Search for the cell housing the specified text and yield its (x, y) center coordinate. 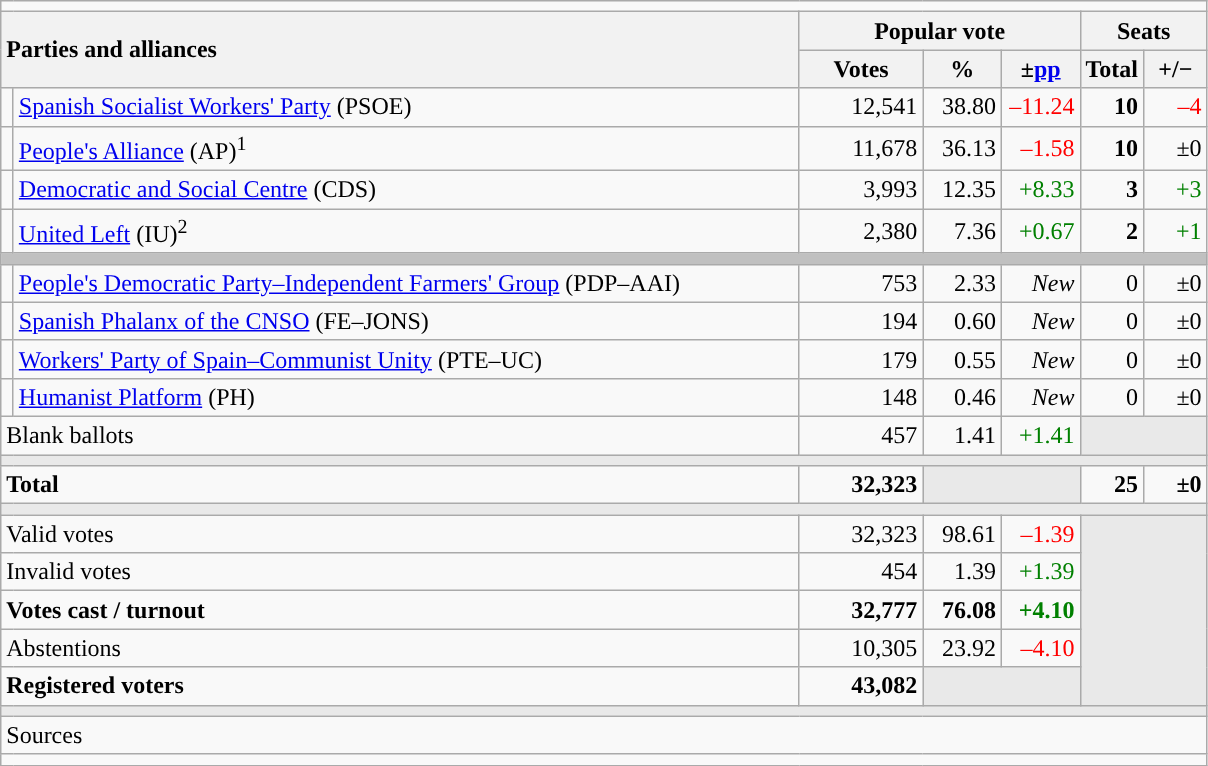
–1.39 (1040, 534)
11,678 (861, 148)
3 (1112, 190)
United Left (IU)2 (406, 232)
People's Alliance (AP)1 (406, 148)
Sources (604, 735)
Spanish Phalanx of the CNSO (FE–JONS) (406, 321)
+1 (1176, 232)
0.46 (962, 397)
+/− (1176, 69)
Spanish Socialist Workers' Party (PSOE) (406, 107)
7.36 (962, 232)
194 (861, 321)
43,082 (861, 686)
457 (861, 435)
+1.41 (1040, 435)
0.55 (962, 359)
Abstentions (400, 648)
% (962, 69)
1.41 (962, 435)
Valid votes (400, 534)
148 (861, 397)
Democratic and Social Centre (CDS) (406, 190)
Popular vote (940, 31)
76.08 (962, 610)
753 (861, 283)
179 (861, 359)
Humanist Platform (PH) (406, 397)
Parties and alliances (400, 50)
Invalid votes (400, 572)
Blank ballots (400, 435)
3,993 (861, 190)
±pp (1040, 69)
454 (861, 572)
People's Democratic Party–Independent Farmers' Group (PDP–AAI) (406, 283)
+4.10 (1040, 610)
23.92 (962, 648)
Votes cast / turnout (400, 610)
2,380 (861, 232)
2 (1112, 232)
10,305 (861, 648)
–11.24 (1040, 107)
+0.67 (1040, 232)
Workers' Party of Spain–Communist Unity (PTE–UC) (406, 359)
38.80 (962, 107)
0.60 (962, 321)
+1.39 (1040, 572)
–1.58 (1040, 148)
32,777 (861, 610)
25 (1112, 485)
–4.10 (1040, 648)
12.35 (962, 190)
2.33 (962, 283)
1.39 (962, 572)
Seats (1144, 31)
+3 (1176, 190)
+8.33 (1040, 190)
12,541 (861, 107)
–4 (1176, 107)
Votes (861, 69)
Registered voters (400, 686)
98.61 (962, 534)
36.13 (962, 148)
